Identify which cell holds the provided text, then report its (X, Y) central coordinate. 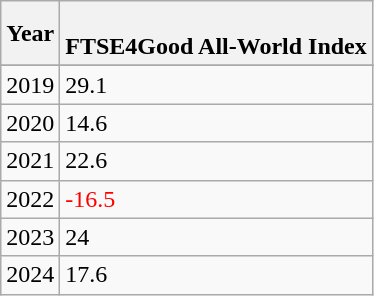
Year (30, 34)
22.6 (216, 161)
2019 (30, 85)
24 (216, 237)
17.6 (216, 275)
-16.5 (216, 199)
29.1 (216, 85)
2022 (30, 199)
2021 (30, 161)
2020 (30, 123)
2023 (30, 237)
14.6 (216, 123)
FTSE4Good All-World Index (216, 34)
2024 (30, 275)
